Output the [X, Y] coordinate of the center of the cell containing the given text.  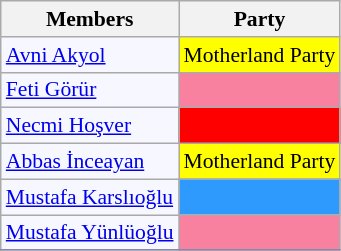
Necmi Hoşver [90, 126]
Members [90, 19]
Party [260, 19]
Mustafa Yünlüoğlu [90, 233]
Abbas İnceayan [90, 162]
Avni Akyol [90, 55]
Feti Görür [90, 90]
Mustafa Karslıoğlu [90, 197]
